Extract the [x, y] coordinate from the center of the cell holding the provided text.  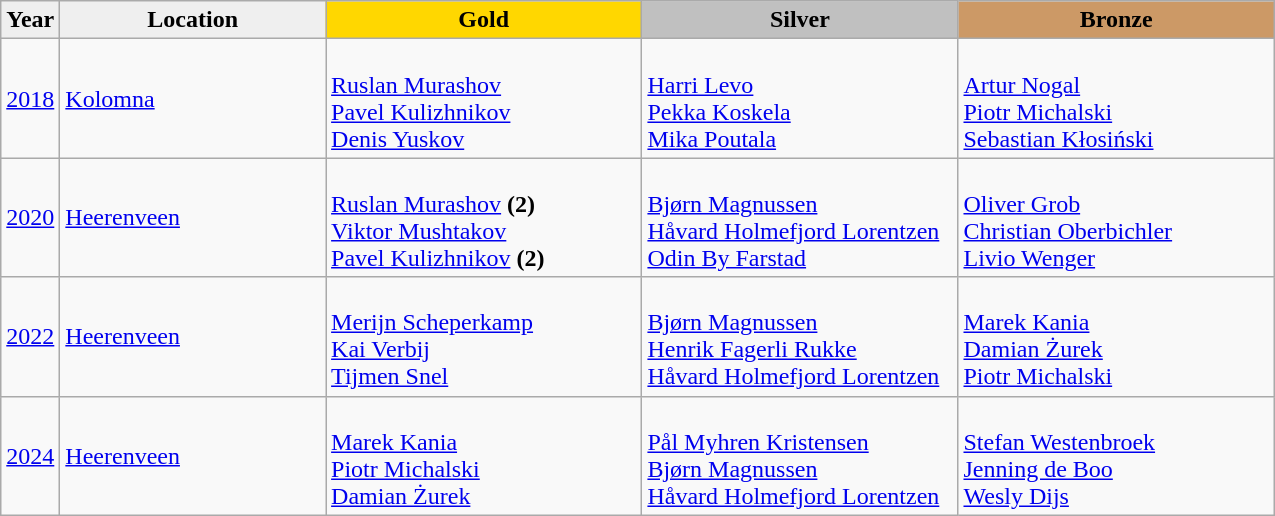
2022 [30, 336]
Stefan WestenbroekJenning de BooWesly Dijs [1116, 456]
Merijn ScheperkampKai VerbijTijmen Snel [484, 336]
Bjørn MagnussenHenrik Fagerli RukkeHåvard Holmefjord Lorentzen [800, 336]
Harri LevoPekka KoskelaMika Poutala [800, 98]
2024 [30, 456]
Silver [800, 20]
2018 [30, 98]
Artur NogalPiotr MichalskiSebastian Kłosiński [1116, 98]
Pål Myhren KristensenBjørn MagnussenHåvard Holmefjord Lorentzen [800, 456]
Bjørn MagnussenHåvard Holmefjord LorentzenOdin By Farstad [800, 218]
Ruslan Murashov (2)Viktor MushtakovPavel Kulizhnikov (2) [484, 218]
Bronze [1116, 20]
Ruslan MurashovPavel KulizhnikovDenis Yuskov [484, 98]
Kolomna [193, 98]
Marek KaniaPiotr MichalskiDamian Żurek [484, 456]
Marek KaniaDamian ŻurekPiotr Michalski [1116, 336]
Oliver GrobChristian OberbichlerLivio Wenger [1116, 218]
Year [30, 20]
2020 [30, 218]
Gold [484, 20]
Location [193, 20]
